Extract the (X, Y) coordinate from the center of the cell holding the provided text.  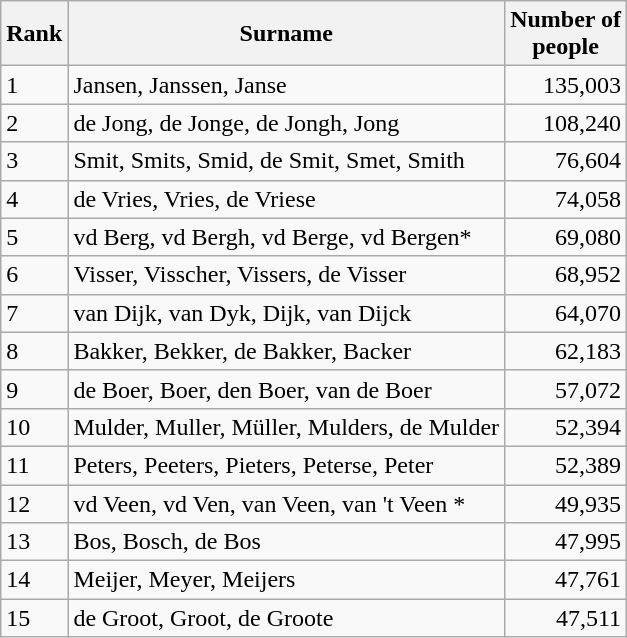
Smit, Smits, Smid, de Smit, Smet, Smith (286, 161)
108,240 (566, 123)
6 (34, 275)
49,935 (566, 503)
52,389 (566, 465)
3 (34, 161)
47,761 (566, 580)
12 (34, 503)
2 (34, 123)
4 (34, 199)
de Vries, Vries, de Vriese (286, 199)
10 (34, 427)
11 (34, 465)
52,394 (566, 427)
47,511 (566, 618)
9 (34, 389)
de Boer, Boer, den Boer, van de Boer (286, 389)
13 (34, 542)
Bos, Bosch, de Bos (286, 542)
Number ofpeople (566, 34)
14 (34, 580)
57,072 (566, 389)
Meijer, Meyer, Meijers (286, 580)
8 (34, 351)
vd Berg, vd Bergh, vd Berge, vd Bergen* (286, 237)
Surname (286, 34)
64,070 (566, 313)
Rank (34, 34)
Peters, Peeters, Pieters, Peterse, Peter (286, 465)
47,995 (566, 542)
de Groot, Groot, de Groote (286, 618)
1 (34, 85)
76,604 (566, 161)
Bakker, Bekker, de Bakker, Backer (286, 351)
de Jong, de Jonge, de Jongh, Jong (286, 123)
7 (34, 313)
74,058 (566, 199)
15 (34, 618)
vd Veen, vd Ven, van Veen, van 't Veen * (286, 503)
69,080 (566, 237)
62,183 (566, 351)
5 (34, 237)
68,952 (566, 275)
Mulder, Muller, Müller, Mulders, de Mulder (286, 427)
Visser, Visscher, Vissers, de Visser (286, 275)
van Dijk, van Dyk, Dijk, van Dijck (286, 313)
135,003 (566, 85)
Jansen, Janssen, Janse (286, 85)
